For the text-containing cell, return its midpoint in [X, Y] coordinate format. 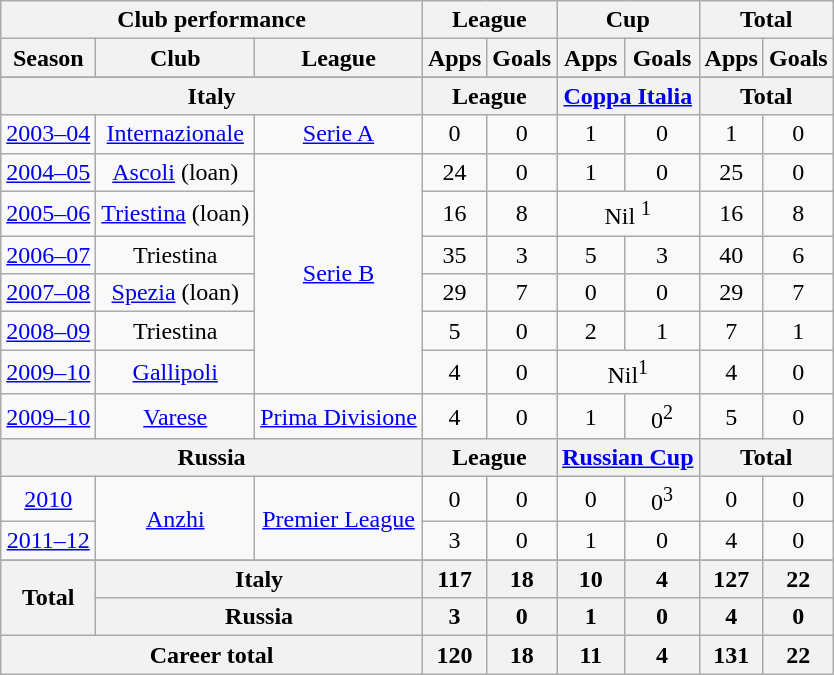
127 [731, 579]
Serie B [339, 274]
Varese [176, 416]
2010 [48, 500]
Triestina (loan) [176, 214]
Coppa Italia [628, 96]
Gallipoli [176, 372]
03 [662, 500]
40 [731, 255]
Cup [628, 20]
131 [731, 655]
Nil1 [628, 372]
2011–12 [48, 541]
2007–08 [48, 293]
Club performance [212, 20]
Internazionale [176, 134]
35 [454, 255]
2003–04 [48, 134]
24 [454, 172]
Season [48, 58]
Nil 1 [628, 214]
120 [454, 655]
2 [591, 331]
Career total [212, 655]
2006–07 [48, 255]
Russian Cup [628, 458]
Anzhi [176, 518]
10 [591, 579]
Club [176, 58]
02 [662, 416]
2004–05 [48, 172]
Ascoli (loan) [176, 172]
Prima Divisione [339, 416]
11 [591, 655]
Premier League [339, 518]
Serie A [339, 134]
25 [731, 172]
117 [454, 579]
2008–09 [48, 331]
6 [798, 255]
2005–06 [48, 214]
Spezia (loan) [176, 293]
